From the cell containing the given text, extract its center point as [X, Y] coordinate. 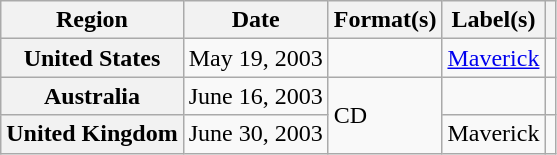
United States [92, 58]
Region [92, 20]
CD [385, 115]
June 16, 2003 [256, 96]
Format(s) [385, 20]
Date [256, 20]
Label(s) [494, 20]
June 30, 2003 [256, 134]
United Kingdom [92, 134]
Australia [92, 96]
May 19, 2003 [256, 58]
